Find where the given text appears and provide that cell's center as (x, y) coordinate. 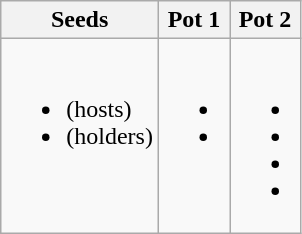
Pot 1 (194, 20)
Pot 2 (266, 20)
(hosts) (holders) (80, 136)
Seeds (80, 20)
